Search for the cell housing the specified text and yield its [X, Y] center coordinate. 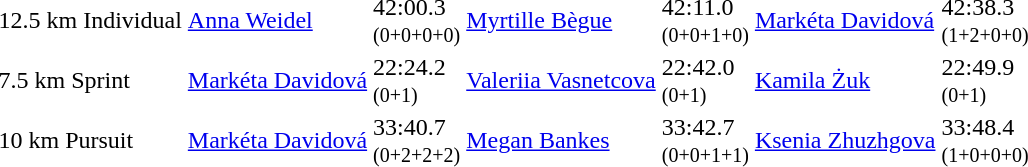
22:24.2(0+1) [417, 80]
Kamila Żuk [845, 80]
Markéta Davidová [277, 80]
22:42.0(0+1) [705, 80]
Valeriia Vasnetcova [561, 80]
